Scan for the cell matching the given text and deliver its (X, Y) coordinate at center. 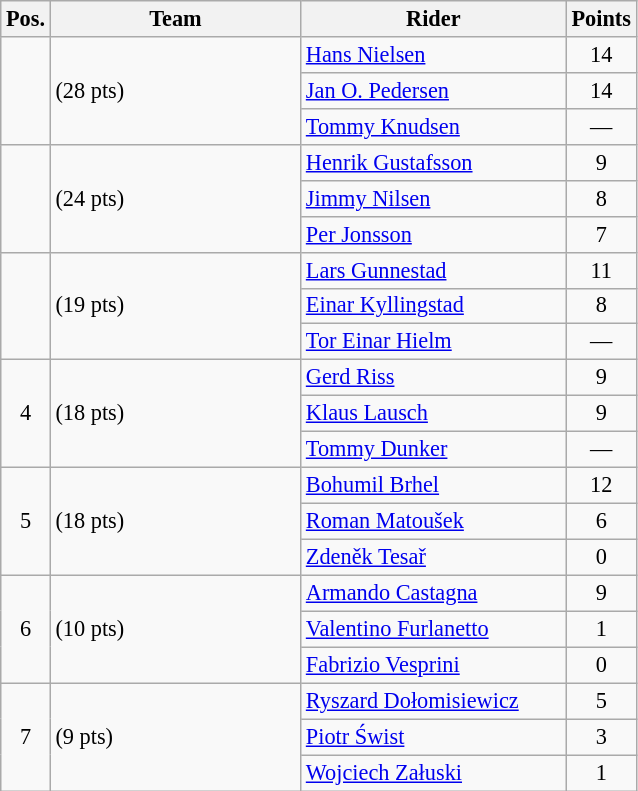
Roman Matoušek (434, 521)
(19 pts) (175, 306)
Tommy Knudsen (434, 126)
Jimmy Nilsen (434, 198)
Lars Gunnestad (434, 270)
(24 pts) (175, 198)
Einar Kyllingstad (434, 306)
Henrik Gustafsson (434, 162)
(10 pts) (175, 629)
Points (601, 19)
Klaus Lausch (434, 414)
3 (601, 737)
Fabrizio Vesprini (434, 665)
12 (601, 485)
Tor Einar Hielm (434, 342)
Valentino Furlanetto (434, 629)
Hans Nielsen (434, 55)
Pos. (26, 19)
Jan O. Pedersen (434, 90)
Ryszard Dołomisiewicz (434, 701)
Piotr Świst (434, 737)
Armando Castagna (434, 593)
Wojciech Załuski (434, 773)
Per Jonsson (434, 234)
Zdeněk Tesař (434, 557)
Gerd Riss (434, 378)
4 (26, 414)
Rider (434, 19)
Tommy Dunker (434, 450)
(9 pts) (175, 737)
Bohumil Brhel (434, 485)
Team (175, 19)
11 (601, 270)
(28 pts) (175, 91)
